Determine the (x, y) coordinate at the center of the cell enclosing the given text.  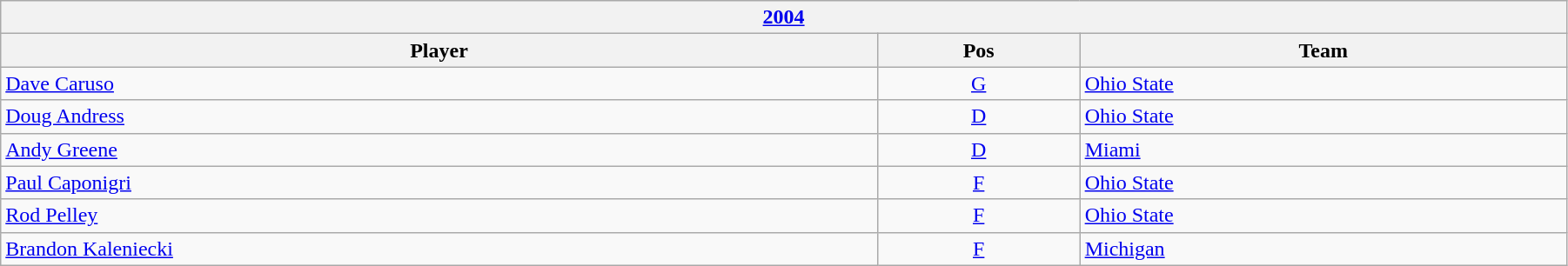
Dave Caruso (439, 83)
Miami (1323, 150)
Pos (978, 50)
Team (1323, 50)
Paul Caponigri (439, 183)
Michigan (1323, 249)
Doug Andress (439, 116)
Player (439, 50)
Andy Greene (439, 150)
Rod Pelley (439, 216)
2004 (784, 17)
Brandon Kaleniecki (439, 249)
G (978, 83)
